Detect which cell encompasses the target text, then output its [x, y] center coordinate. 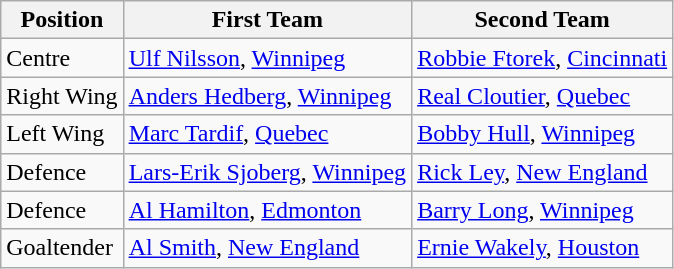
Robbie Ftorek, Cincinnati [542, 58]
Barry Long, Winnipeg [542, 210]
Bobby Hull, Winnipeg [542, 134]
Anders Hedberg, Winnipeg [268, 96]
Marc Tardif, Quebec [268, 134]
Position [62, 20]
Right Wing [62, 96]
Ulf Nilsson, Winnipeg [268, 58]
Al Hamilton, Edmonton [268, 210]
Centre [62, 58]
Left Wing [62, 134]
Second Team [542, 20]
Al Smith, New England [268, 248]
Rick Ley, New England [542, 172]
Goaltender [62, 248]
First Team [268, 20]
Ernie Wakely, Houston [542, 248]
Lars-Erik Sjoberg, Winnipeg [268, 172]
Real Cloutier, Quebec [542, 96]
